Extract the (X, Y) coordinate from the center of the cell holding the provided text.  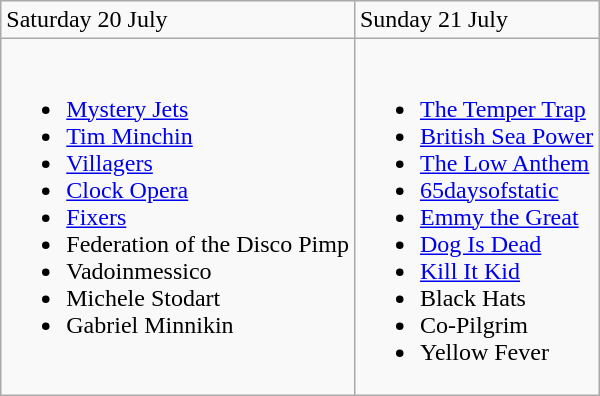
Saturday 20 July (178, 20)
The Temper TrapBritish Sea PowerThe Low Anthem65daysofstaticEmmy the GreatDog Is DeadKill It KidBlack HatsCo-PilgrimYellow Fever (476, 217)
Sunday 21 July (476, 20)
Mystery JetsTim MinchinVillagersClock OperaFixersFederation of the Disco PimpVadoinmessicoMichele StodartGabriel Minnikin (178, 217)
